Determine the (x, y) coordinate at the center of the cell enclosing the given text.  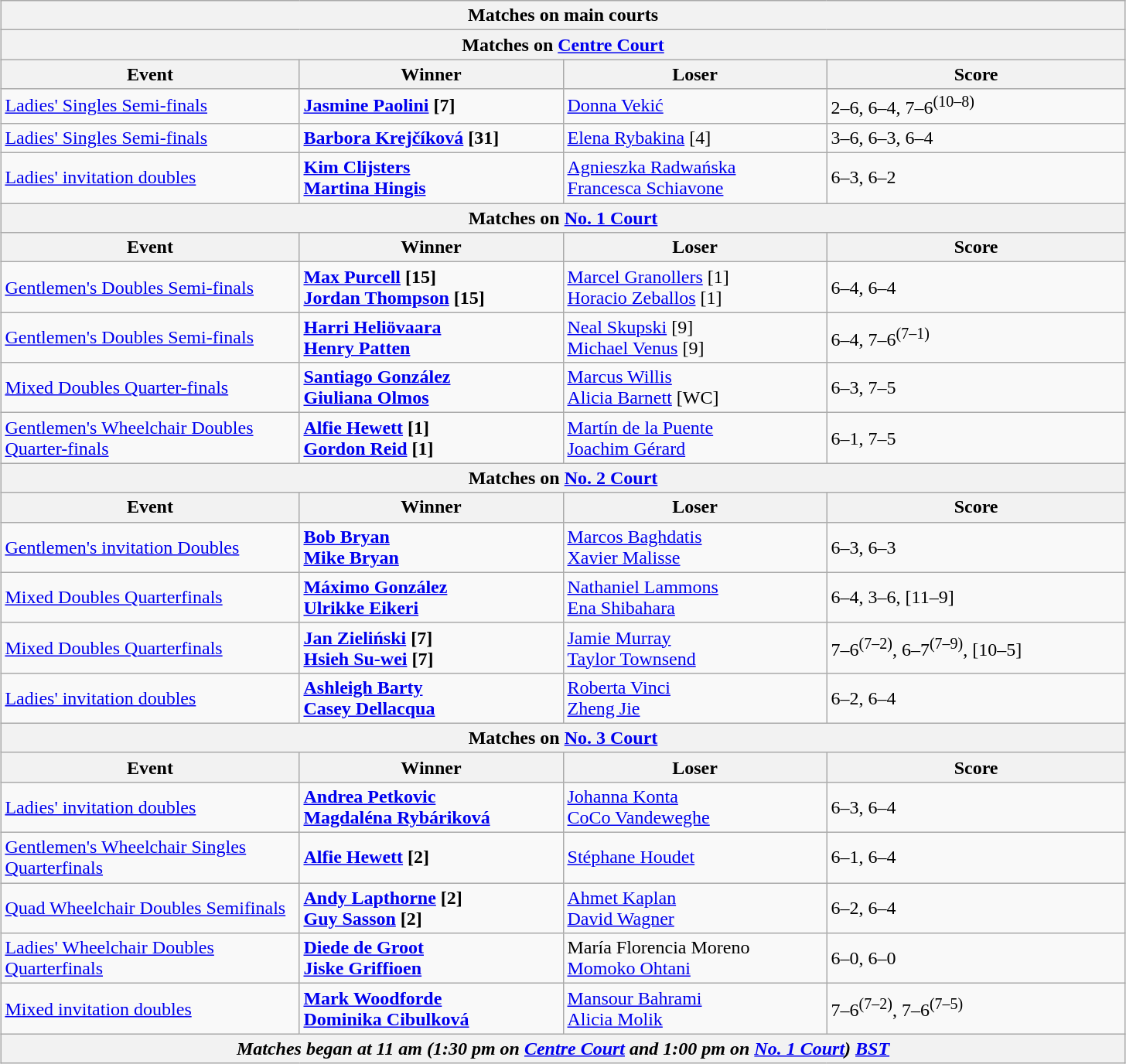
Mixed Doubles Quarter-finals (150, 388)
6–4, 6–4 (976, 288)
6–4, 3–6, [11–9] (976, 597)
Quad Wheelchair Doubles Semifinals (150, 908)
Mark Woodforde Dominika Cibulková (432, 1008)
6–0, 6–0 (976, 959)
Matches on No. 3 Court (563, 738)
María Florencia Moreno Momoko Ohtani (694, 959)
Max Purcell [15] Jordan Thompson [15] (432, 288)
Donna Vekić (694, 107)
Neal Skupski [9] Michael Venus [9] (694, 337)
Jan Zieliński [7] Hsieh Su-wei [7] (432, 648)
Roberta Vinci Zheng Jie (694, 697)
Bob Bryan Mike Bryan (432, 547)
Stéphane Houdet (694, 858)
Ashleigh Barty Casey Dellacqua (432, 697)
Harri Heliövaara Henry Patten (432, 337)
6–4, 7–6(7–1) (976, 337)
6–3, 6–4 (976, 807)
Ladies' Wheelchair Doubles Quarterfinals (150, 959)
Matches on No. 1 Court (563, 218)
Andy Lapthorne [2] Guy Sasson [2] (432, 908)
7–6(7–2), 7–6(7–5) (976, 1008)
Alfie Hewett [1] Gordon Reid [1] (432, 438)
Matches began at 11 am (1:30 pm on Centre Court and 1:00 pm on No. 1 Court) BST (563, 1049)
Gentlemen's Wheelchair Singles Quarterfinals (150, 858)
3–6, 6–3, 6–4 (976, 138)
Andrea Petkovic Magdaléna Rybáriková (432, 807)
6–1, 6–4 (976, 858)
Diede de Groot Jiske Griffioen (432, 959)
Ahmet Kaplan David Wagner (694, 908)
Matches on No. 2 Court (563, 478)
6–3, 7–5 (976, 388)
Johanna Konta CoCo Vandeweghe (694, 807)
Elena Rybakina [4] (694, 138)
Mansour Bahrami Alicia Molik (694, 1008)
Marcos Baghdatis Xavier Malisse (694, 547)
6–1, 7–5 (976, 438)
Barbora Krejčíková [31] (432, 138)
Alfie Hewett [2] (432, 858)
6–3, 6–3 (976, 547)
Jasmine Paolini [7] (432, 107)
Jamie Murray Taylor Townsend (694, 648)
Matches on main courts (563, 15)
Kim Clijsters Martina Hingis (432, 178)
Marcus Willis Alicia Barnett [WC] (694, 388)
Mixed invitation doubles (150, 1008)
Martín de la Puente Joachim Gérard (694, 438)
6–3, 6–2 (976, 178)
2–6, 6–4, 7–6(10–8) (976, 107)
Santiago González Giuliana Olmos (432, 388)
Nathaniel Lammons Ena Shibahara (694, 597)
Marcel Granollers [1] Horacio Zeballos [1] (694, 288)
Matches on Centre Court (563, 45)
Máximo González Ulrikke Eikeri (432, 597)
Gentlemen's invitation Doubles (150, 547)
Gentlemen's Wheelchair Doubles Quarter-finals (150, 438)
7–6(7–2), 6–7(7–9), [10–5] (976, 648)
Agnieszka Radwańska Francesca Schiavone (694, 178)
